Extract the [x, y] coordinate from the center of the cell holding the provided text.  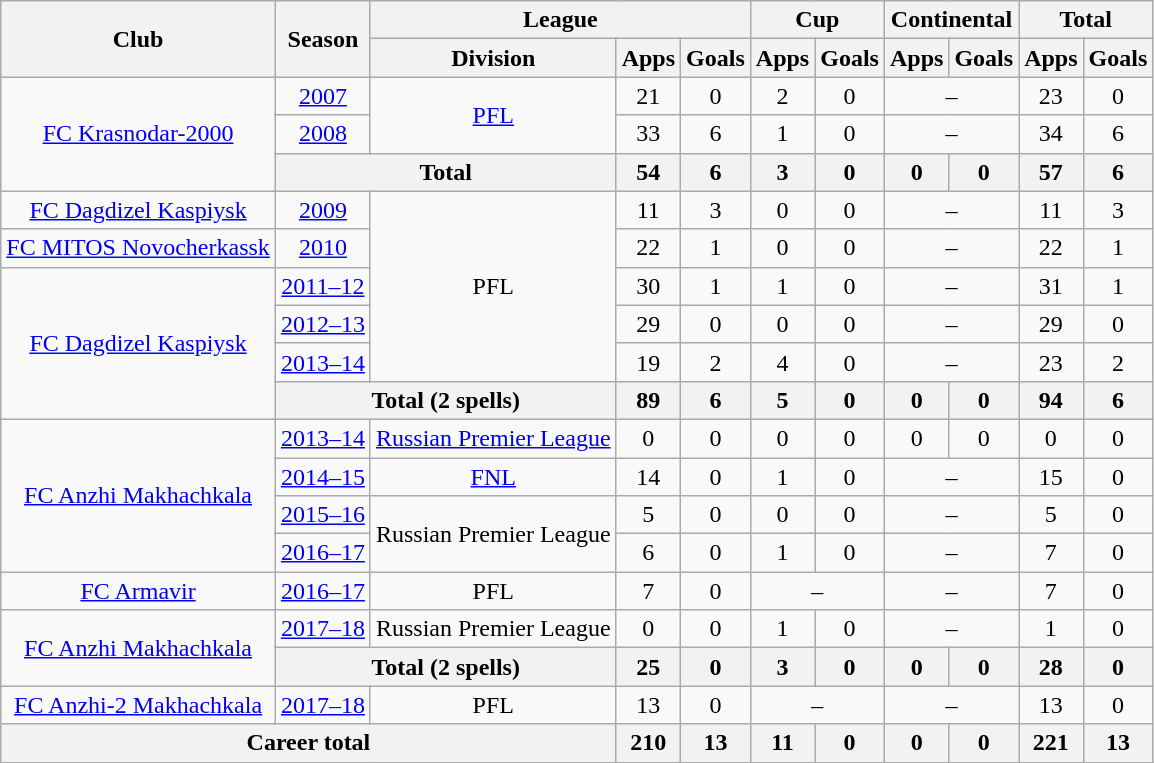
94 [1051, 400]
Division [493, 58]
4 [782, 362]
25 [648, 667]
15 [1051, 477]
2011–12 [322, 286]
Career total [308, 743]
FC Krasnodar-2000 [138, 134]
30 [648, 286]
Continental [951, 20]
2009 [322, 210]
54 [648, 172]
2007 [322, 96]
Club [138, 39]
33 [648, 134]
19 [648, 362]
League [560, 20]
221 [1051, 743]
Cup [817, 20]
FC Anzhi-2 Makhachkala [138, 705]
2008 [322, 134]
31 [1051, 286]
21 [648, 96]
FNL [493, 477]
2015–16 [322, 515]
2012–13 [322, 324]
14 [648, 477]
Season [322, 39]
89 [648, 400]
2010 [322, 248]
FC MITOS Novocherkassk [138, 248]
57 [1051, 172]
FC Armavir [138, 591]
34 [1051, 134]
2014–15 [322, 477]
28 [1051, 667]
210 [648, 743]
